For the text-containing cell, return its midpoint in [x, y] coordinate format. 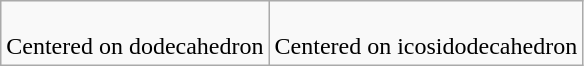
Centered on dodecahedron [135, 34]
Centered on icosidodecahedron [426, 34]
